Capture the cell that displays the provided text and extract its (x, y) central coordinate. 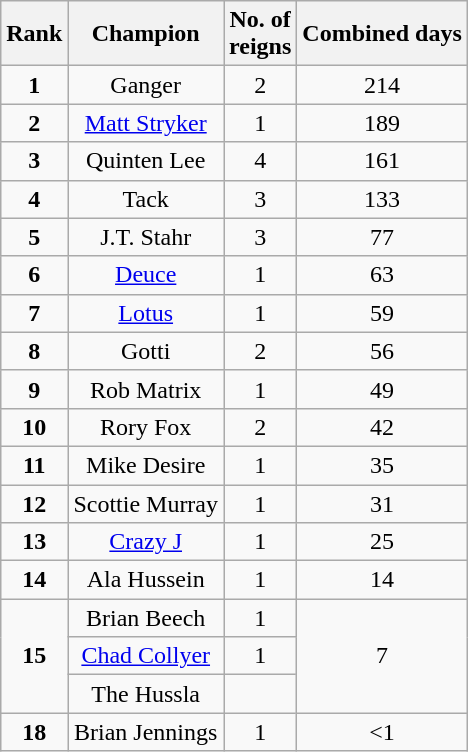
Quinten Lee (146, 161)
Rory Fox (146, 427)
18 (34, 732)
56 (382, 351)
49 (382, 389)
Gotti (146, 351)
Combined days (382, 34)
Chad Collyer (146, 656)
Matt Stryker (146, 123)
189 (382, 123)
77 (382, 237)
Rank (34, 34)
15 (34, 656)
5 (34, 237)
The Hussla (146, 694)
11 (34, 465)
6 (34, 275)
Brian Beech (146, 618)
Scottie Murray (146, 503)
59 (382, 313)
12 (34, 503)
214 (382, 85)
Crazy J (146, 542)
<1 (382, 732)
Tack (146, 199)
Ganger (146, 85)
133 (382, 199)
13 (34, 542)
Deuce (146, 275)
No. ofreigns (260, 34)
Ala Hussein (146, 580)
Lotus (146, 313)
8 (34, 351)
63 (382, 275)
25 (382, 542)
Rob Matrix (146, 389)
35 (382, 465)
Brian Jennings (146, 732)
Champion (146, 34)
42 (382, 427)
31 (382, 503)
161 (382, 161)
Mike Desire (146, 465)
10 (34, 427)
9 (34, 389)
J.T. Stahr (146, 237)
